Detect which cell encompasses the target text, then output its [X, Y] center coordinate. 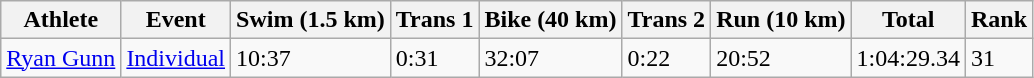
0:31 [434, 58]
Ryan Gunn [61, 58]
Event [176, 20]
Individual [176, 58]
Trans 2 [666, 20]
Run (10 km) [781, 20]
0:22 [666, 58]
Total [908, 20]
1:04:29.34 [908, 58]
32:07 [550, 58]
Rank [998, 20]
Swim (1.5 km) [311, 20]
Bike (40 km) [550, 20]
Trans 1 [434, 20]
Athlete [61, 20]
10:37 [311, 58]
31 [998, 58]
20:52 [781, 58]
